Detect which cell encompasses the target text, then output its [x, y] center coordinate. 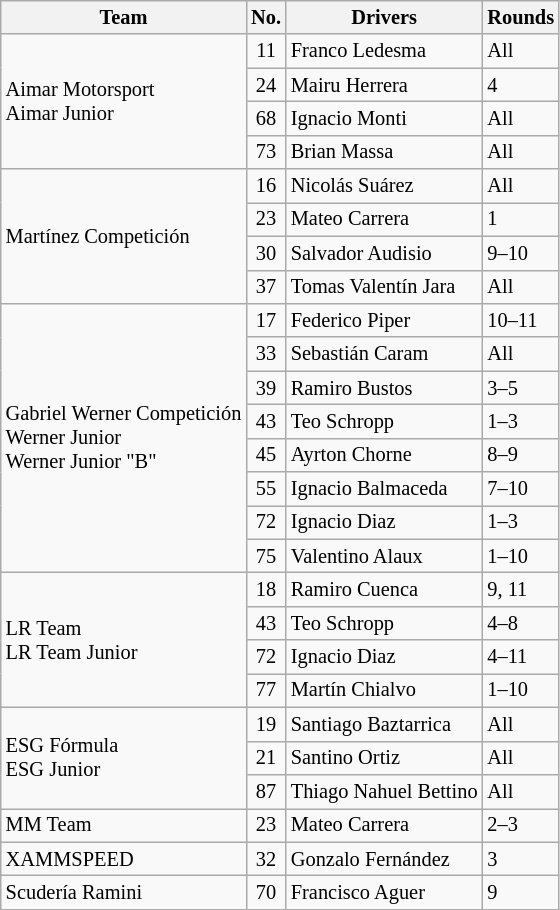
Nicolás Suárez [384, 186]
3–5 [520, 388]
24 [266, 85]
9, 11 [520, 589]
4–11 [520, 657]
MM Team [124, 825]
39 [266, 388]
21 [266, 758]
Salvador Audisio [384, 253]
Brian Massa [384, 152]
No. [266, 17]
10–11 [520, 320]
9–10 [520, 253]
Mairu Herrera [384, 85]
32 [266, 859]
Aimar MotorsportAimar Junior [124, 102]
Franco Ledesma [384, 51]
8–9 [520, 455]
Santino Ortiz [384, 758]
73 [266, 152]
70 [266, 892]
Santiago Baztarrica [384, 724]
45 [266, 455]
Drivers [384, 17]
Federico Piper [384, 320]
33 [266, 354]
Gonzalo Fernández [384, 859]
Sebastián Caram [384, 354]
30 [266, 253]
Francisco Aguer [384, 892]
ESG FórmulaESG Junior [124, 758]
4–8 [520, 623]
68 [266, 118]
Martín Chialvo [384, 690]
2–3 [520, 825]
4 [520, 85]
77 [266, 690]
18 [266, 589]
LR TeamLR Team Junior [124, 640]
Scudería Ramini [124, 892]
Ramiro Bustos [384, 388]
Ignacio Monti [384, 118]
9 [520, 892]
Team [124, 17]
Ignacio Balmaceda [384, 489]
17 [266, 320]
16 [266, 186]
Ramiro Cuenca [384, 589]
Valentino Alaux [384, 556]
Thiago Nahuel Bettino [384, 791]
Gabriel Werner CompeticiónWerner JuniorWerner Junior "B" [124, 438]
55 [266, 489]
11 [266, 51]
Tomas Valentín Jara [384, 287]
Martínez Competición [124, 236]
XAMMSPEED [124, 859]
Rounds [520, 17]
1 [520, 219]
7–10 [520, 489]
3 [520, 859]
37 [266, 287]
Ayrton Chorne [384, 455]
75 [266, 556]
19 [266, 724]
87 [266, 791]
